Return (x, y) of the center of cell containing provided text 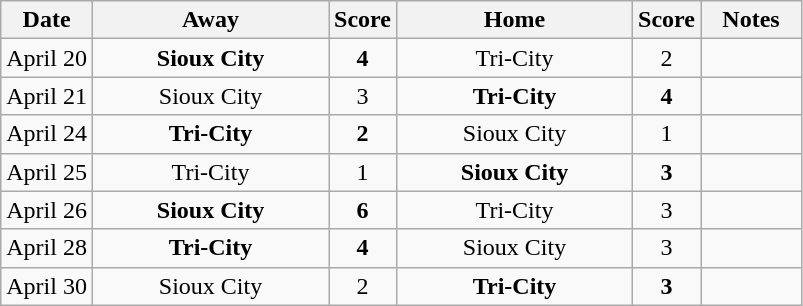
April 30 (47, 286)
April 20 (47, 58)
6 (363, 210)
Away (210, 20)
Home (514, 20)
April 25 (47, 172)
Date (47, 20)
April 21 (47, 96)
April 28 (47, 248)
April 26 (47, 210)
April 24 (47, 134)
Notes (750, 20)
